Identify which cell holds the provided text, then report its [X, Y] central coordinate. 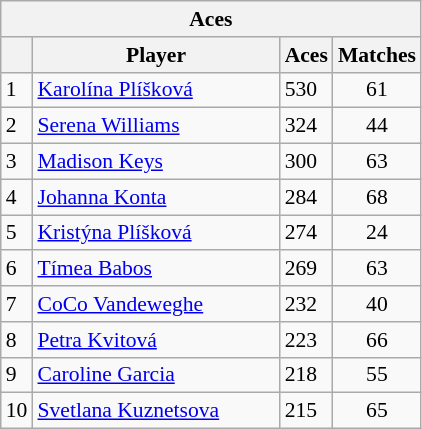
284 [306, 197]
Kristýna Plíšková [156, 233]
CoCo Vandeweghe [156, 304]
269 [306, 269]
9 [17, 375]
3 [17, 162]
Caroline Garcia [156, 375]
68 [377, 197]
Tímea Babos [156, 269]
6 [17, 269]
Serena Williams [156, 126]
5 [17, 233]
223 [306, 340]
Johanna Konta [156, 197]
Petra Kvitová [156, 340]
274 [306, 233]
8 [17, 340]
Player [156, 55]
65 [377, 411]
232 [306, 304]
10 [17, 411]
Karolína Plíšková [156, 90]
7 [17, 304]
Madison Keys [156, 162]
66 [377, 340]
Svetlana Kuznetsova [156, 411]
4 [17, 197]
Matches [377, 55]
530 [306, 90]
24 [377, 233]
324 [306, 126]
215 [306, 411]
218 [306, 375]
55 [377, 375]
44 [377, 126]
61 [377, 90]
1 [17, 90]
40 [377, 304]
2 [17, 126]
300 [306, 162]
